Provide the [x, y] coordinate of the cell's center where the given text is located.  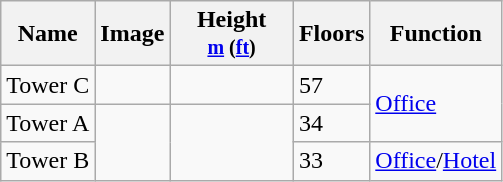
57 [331, 85]
Image [132, 34]
Office/Hotel [436, 161]
Office [436, 104]
Tower B [48, 161]
Tower C [48, 85]
34 [331, 123]
Function [436, 34]
Name [48, 34]
Heightm (ft) [232, 34]
Floors [331, 34]
Tower A [48, 123]
33 [331, 161]
